Pinpoint the cell where the given text exists, returning its (x, y) midpoint coordinate. 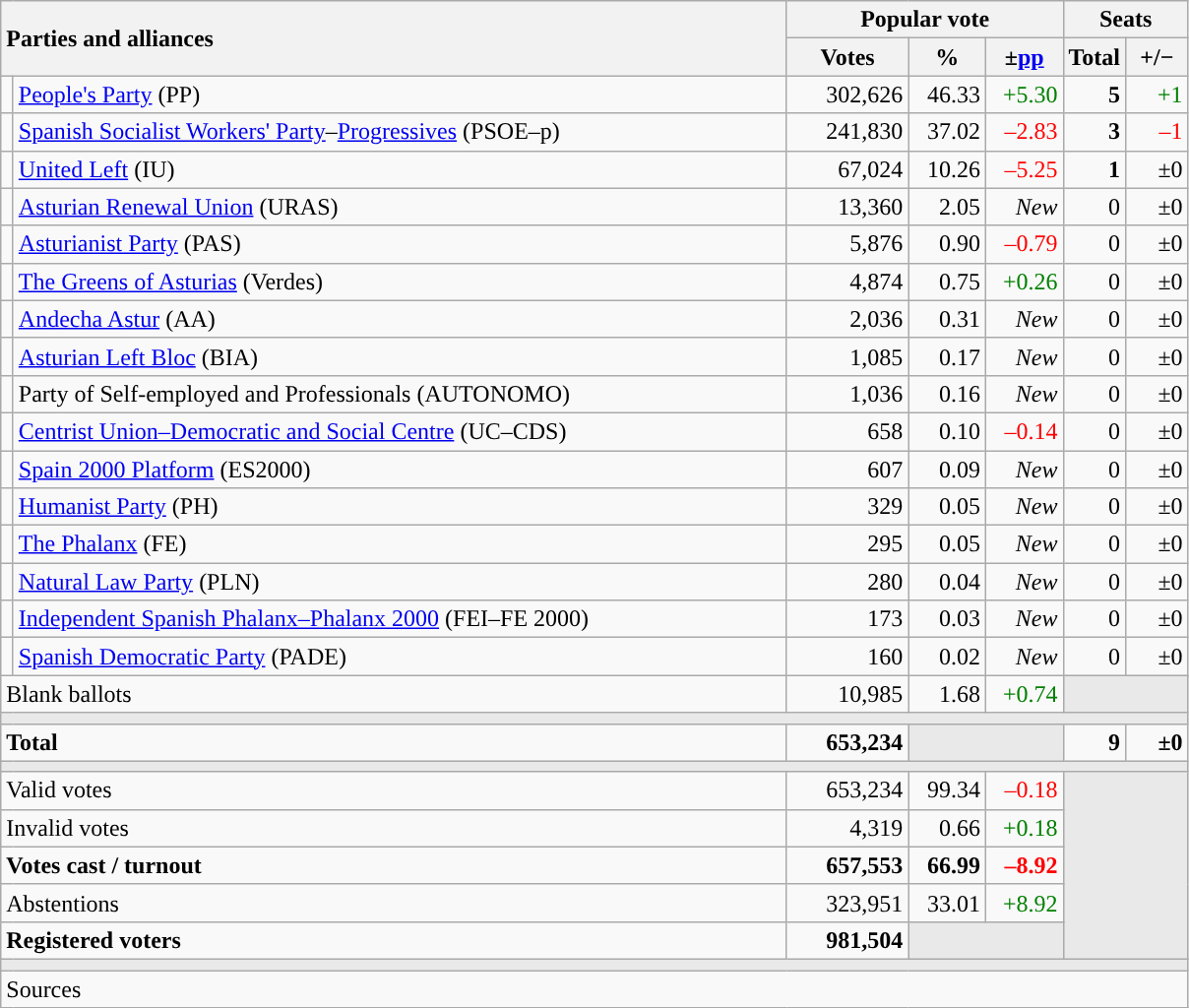
5 (1095, 94)
0.02 (947, 657)
People's Party (PP) (400, 94)
Natural Law Party (PLN) (400, 582)
0.66 (947, 828)
0.16 (947, 394)
Invalid votes (394, 828)
0.03 (947, 619)
–8.92 (1024, 865)
Votes (847, 57)
37.02 (947, 132)
% (947, 57)
0.09 (947, 470)
658 (847, 431)
173 (847, 619)
The Greens of Asturias (Verdes) (400, 282)
–2.83 (1024, 132)
+5.30 (1024, 94)
46.33 (947, 94)
280 (847, 582)
99.34 (947, 790)
+/− (1158, 57)
0.31 (947, 319)
Abstentions (394, 903)
2.05 (947, 207)
Votes cast / turnout (394, 865)
0.04 (947, 582)
Popular vote (925, 20)
160 (847, 657)
+8.92 (1024, 903)
+1 (1158, 94)
295 (847, 544)
+0.18 (1024, 828)
–5.25 (1024, 169)
981,504 (847, 940)
4,319 (847, 828)
Seats (1126, 20)
2,036 (847, 319)
1,036 (847, 394)
0.90 (947, 244)
Spain 2000 Platform (ES2000) (400, 470)
67,024 (847, 169)
–1 (1158, 132)
1 (1095, 169)
1,085 (847, 356)
657,553 (847, 865)
302,626 (847, 94)
–0.18 (1024, 790)
5,876 (847, 244)
66.99 (947, 865)
13,360 (847, 207)
–0.14 (1024, 431)
0.17 (947, 356)
241,830 (847, 132)
Blank ballots (394, 694)
Party of Self-employed and Professionals (AUTONOMO) (400, 394)
United Left (IU) (400, 169)
33.01 (947, 903)
10,985 (847, 694)
Centrist Union–Democratic and Social Centre (UC–CDS) (400, 431)
Parties and alliances (394, 38)
607 (847, 470)
9 (1095, 742)
–0.79 (1024, 244)
Sources (594, 989)
10.26 (947, 169)
The Phalanx (FE) (400, 544)
1.68 (947, 694)
Asturianist Party (PAS) (400, 244)
Independent Spanish Phalanx–Phalanx 2000 (FEI–FE 2000) (400, 619)
Humanist Party (PH) (400, 507)
0.10 (947, 431)
Registered voters (394, 940)
+0.74 (1024, 694)
Andecha Astur (AA) (400, 319)
0.75 (947, 282)
323,951 (847, 903)
Valid votes (394, 790)
Asturian Left Bloc (BIA) (400, 356)
3 (1095, 132)
+0.26 (1024, 282)
Asturian Renewal Union (URAS) (400, 207)
Spanish Democratic Party (PADE) (400, 657)
329 (847, 507)
±pp (1024, 57)
4,874 (847, 282)
Spanish Socialist Workers' Party–Progressives (PSOE–p) (400, 132)
